Provide the (x, y) coordinate of the cell's center where the given text is located.  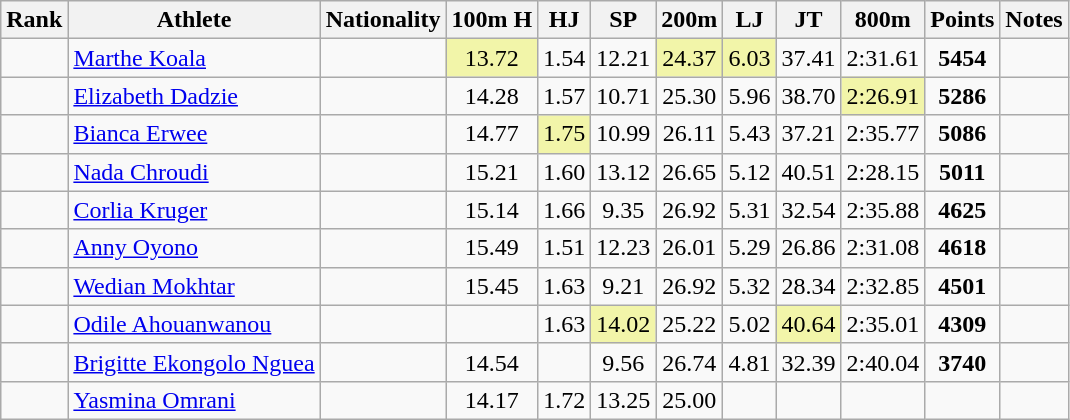
200m (690, 20)
5.96 (750, 96)
2:28.15 (883, 172)
32.54 (808, 210)
1.66 (564, 210)
4625 (962, 210)
Yasmina Omrani (194, 400)
5.12 (750, 172)
26.86 (808, 248)
12.21 (624, 58)
4618 (962, 248)
12.23 (624, 248)
10.99 (624, 134)
Corlia Kruger (194, 210)
Elizabeth Dadzie (194, 96)
4.81 (750, 362)
2:35.77 (883, 134)
3740 (962, 362)
15.45 (492, 286)
32.39 (808, 362)
2:31.61 (883, 58)
800m (883, 20)
25.22 (690, 324)
25.30 (690, 96)
Bianca Erwee (194, 134)
2:35.01 (883, 324)
14.77 (492, 134)
Rank (34, 20)
9.56 (624, 362)
26.01 (690, 248)
24.37 (690, 58)
1.60 (564, 172)
2:40.04 (883, 362)
26.74 (690, 362)
Wedian Mokhtar (194, 286)
14.17 (492, 400)
5454 (962, 58)
Marthe Koala (194, 58)
2:31.08 (883, 248)
1.57 (564, 96)
15.14 (492, 210)
6.03 (750, 58)
5.43 (750, 134)
1.54 (564, 58)
13.72 (492, 58)
1.72 (564, 400)
5.31 (750, 210)
10.71 (624, 96)
Brigitte Ekongolo Nguea (194, 362)
37.21 (808, 134)
5.29 (750, 248)
5086 (962, 134)
Athlete (194, 20)
37.41 (808, 58)
Nada Chroudi (194, 172)
100m H (492, 20)
28.34 (808, 286)
9.35 (624, 210)
Points (962, 20)
40.64 (808, 324)
2:26.91 (883, 96)
Nationality (383, 20)
25.00 (690, 400)
5.02 (750, 324)
2:35.88 (883, 210)
15.21 (492, 172)
2:32.85 (883, 286)
1.75 (564, 134)
5011 (962, 172)
SP (624, 20)
38.70 (808, 96)
14.54 (492, 362)
15.49 (492, 248)
13.25 (624, 400)
26.11 (690, 134)
LJ (750, 20)
1.51 (564, 248)
4309 (962, 324)
JT (808, 20)
4501 (962, 286)
13.12 (624, 172)
Notes (1034, 20)
Odile Ahouanwanou (194, 324)
5.32 (750, 286)
9.21 (624, 286)
14.28 (492, 96)
5286 (962, 96)
HJ (564, 20)
Anny Oyono (194, 248)
40.51 (808, 172)
14.02 (624, 324)
26.65 (690, 172)
